From the cell containing the given text, extract its center point as (x, y) coordinate. 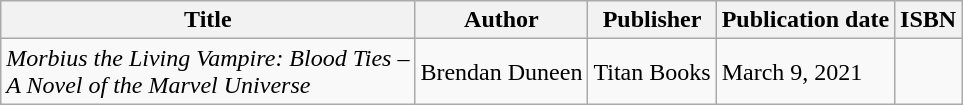
Publication date (805, 20)
March 9, 2021 (805, 72)
Morbius the Living Vampire: Blood Ties –A Novel of the Marvel Universe (208, 72)
Brendan Duneen (502, 72)
Publisher (652, 20)
Author (502, 20)
ISBN (928, 20)
Title (208, 20)
Titan Books (652, 72)
